Detect which cell encompasses the target text, then output its (X, Y) center coordinate. 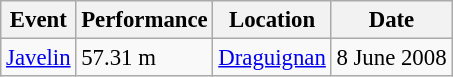
Date (392, 20)
Location (272, 20)
Draguignan (272, 58)
57.31 m (144, 58)
Javelin (38, 58)
Event (38, 20)
8 June 2008 (392, 58)
Performance (144, 20)
